Return the [x, y] coordinate for the center point of the cell that contains the specified text.  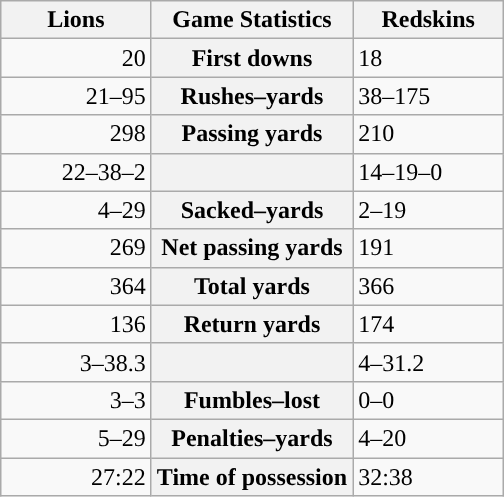
Penalties–yards [252, 438]
Return yards [252, 324]
18 [428, 58]
136 [76, 324]
Rushes–yards [252, 96]
Passing yards [252, 134]
0–0 [428, 400]
191 [428, 248]
366 [428, 286]
14–19–0 [428, 172]
4–20 [428, 438]
27:22 [76, 477]
22–38–2 [76, 172]
269 [76, 248]
Game Statistics [252, 20]
20 [76, 58]
174 [428, 324]
3–38.3 [76, 362]
Time of possession [252, 477]
Fumbles–lost [252, 400]
4–29 [76, 210]
2–19 [428, 210]
38–175 [428, 96]
32:38 [428, 477]
Net passing yards [252, 248]
Lions [76, 20]
First downs [252, 58]
210 [428, 134]
Sacked–yards [252, 210]
4–31.2 [428, 362]
364 [76, 286]
5–29 [76, 438]
Total yards [252, 286]
21–95 [76, 96]
298 [76, 134]
Redskins [428, 20]
3–3 [76, 400]
